Return the (X, Y) coordinate for the center point of the cell that contains the specified text.  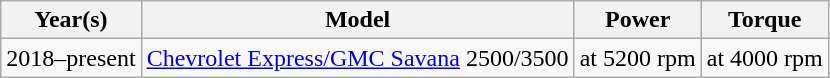
Power (638, 20)
Model (358, 20)
at 4000 rpm (764, 58)
2018–present (71, 58)
Chevrolet Express/GMC Savana 2500/3500 (358, 58)
Year(s) (71, 20)
at 5200 rpm (638, 58)
Torque (764, 20)
